From the cell containing the given text, extract its center point as [x, y] coordinate. 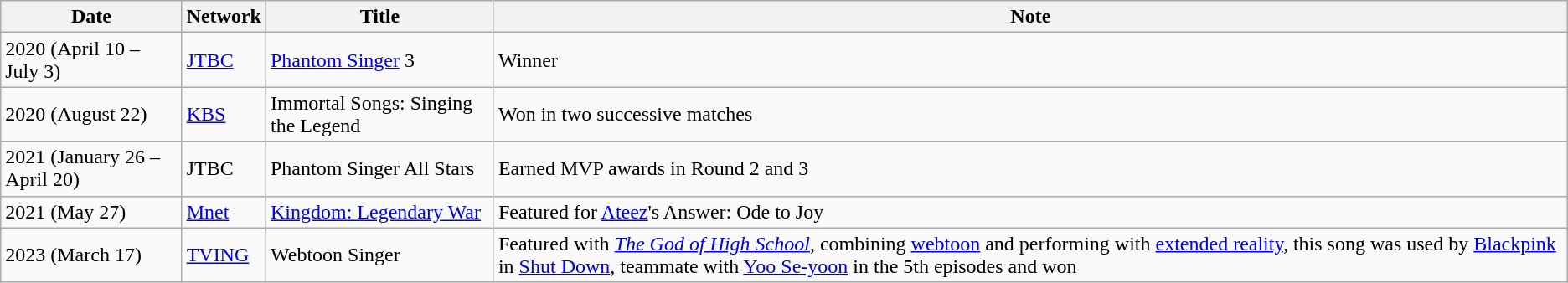
Network [224, 17]
2020 (August 22) [91, 114]
KBS [224, 114]
Note [1030, 17]
Winner [1030, 60]
2021 (January 26 – April 20) [91, 169]
Phantom Singer All Stars [379, 169]
Title [379, 17]
2023 (March 17) [91, 255]
2020 (April 10 – July 3) [91, 60]
Webtoon Singer [379, 255]
Featured for Ateez's Answer: Ode to Joy [1030, 212]
Won in two successive matches [1030, 114]
Earned MVP awards in Round 2 and 3 [1030, 169]
Date [91, 17]
Immortal Songs: Singing the Legend [379, 114]
2021 (May 27) [91, 212]
Phantom Singer 3 [379, 60]
Mnet [224, 212]
TVING [224, 255]
Kingdom: Legendary War [379, 212]
